Determine the [X, Y] coordinate at the center of the cell enclosing the given text.  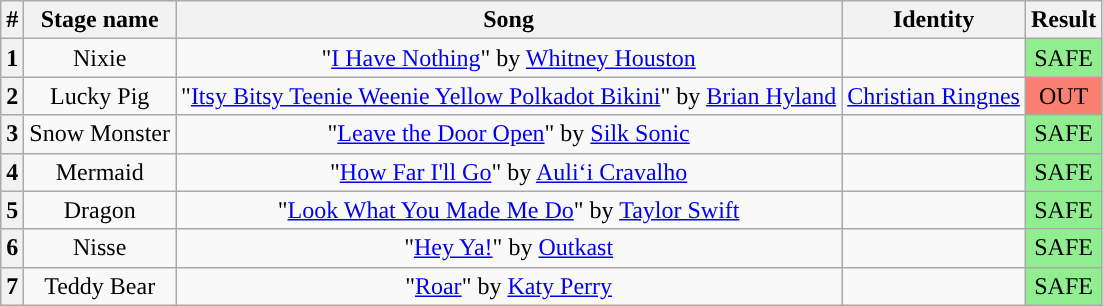
# [12, 20]
2 [12, 96]
"How Far I'll Go" by Auliʻi Cravalho [509, 172]
OUT [1063, 96]
3 [12, 134]
"Hey Ya!" by Outkast [509, 248]
Song [509, 20]
"Look What You Made Me Do" by Taylor Swift [509, 210]
Nixie [100, 58]
4 [12, 172]
6 [12, 248]
"Roar" by Katy Perry [509, 286]
Snow Monster [100, 134]
Christian Ringnes [934, 96]
"Leave the Door Open" by Silk Sonic [509, 134]
"Itsy Bitsy Teenie Weenie Yellow Polkadot Bikini" by Brian Hyland [509, 96]
5 [12, 210]
Identity [934, 20]
Lucky Pig [100, 96]
"I Have Nothing" by Whitney Houston [509, 58]
Stage name [100, 20]
Result [1063, 20]
Nisse [100, 248]
Dragon [100, 210]
1 [12, 58]
7 [12, 286]
Teddy Bear [100, 286]
Mermaid [100, 172]
